Extract the (x, y) coordinate from the center of the cell holding the provided text.  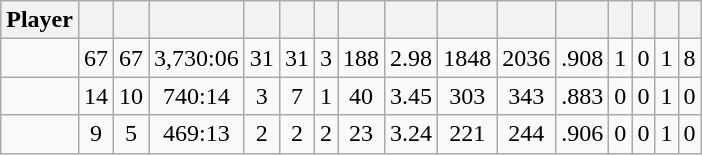
3.45 (412, 96)
469:13 (197, 134)
.906 (582, 134)
14 (96, 96)
2036 (526, 58)
343 (526, 96)
10 (132, 96)
2.98 (412, 58)
5 (132, 134)
8 (690, 58)
3.24 (412, 134)
3,730:06 (197, 58)
9 (96, 134)
.908 (582, 58)
1848 (468, 58)
Player (40, 20)
.883 (582, 96)
740:14 (197, 96)
23 (362, 134)
303 (468, 96)
188 (362, 58)
221 (468, 134)
40 (362, 96)
7 (296, 96)
244 (526, 134)
